Extract the [x, y] coordinate from the center of the cell holding the provided text.  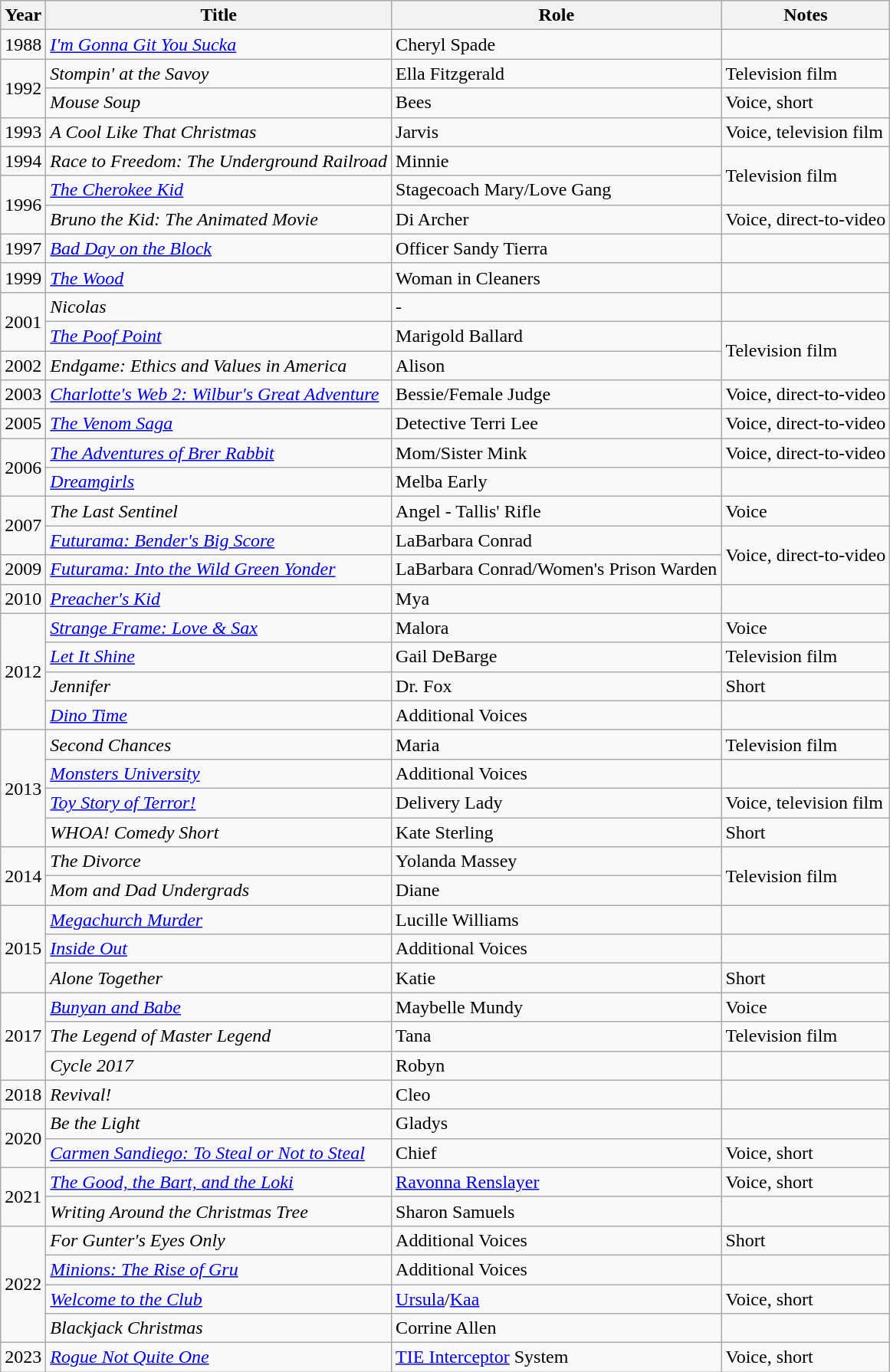
Futurama: Into the Wild Green Yonder [219, 569]
The Last Sentinel [219, 511]
Second Chances [219, 744]
Role [557, 15]
2020 [23, 1138]
Futurama: Bender's Big Score [219, 540]
Melba Early [557, 482]
Dr. Fox [557, 686]
For Gunter's Eyes Only [219, 1240]
Detective Terri Lee [557, 424]
LaBarbara Conrad [557, 540]
Ursula/Kaa [557, 1299]
2022 [23, 1284]
Jarvis [557, 132]
Charlotte's Web 2: Wilbur's Great Adventure [219, 395]
Gail DeBarge [557, 657]
2021 [23, 1196]
2023 [23, 1357]
Be the Light [219, 1124]
2009 [23, 569]
- [557, 307]
1994 [23, 161]
Tana [557, 1036]
Maria [557, 744]
Nicolas [219, 307]
LaBarbara Conrad/Women's Prison Warden [557, 569]
Year [23, 15]
Inside Out [219, 949]
2015 [23, 949]
2005 [23, 424]
Rogue Not Quite One [219, 1357]
Welcome to the Club [219, 1299]
Robyn [557, 1065]
Ravonna Renslayer [557, 1182]
Toy Story of Terror! [219, 803]
Cycle 2017 [219, 1065]
2013 [23, 788]
Minions: The Rise of Gru [219, 1269]
2007 [23, 526]
Megachurch Murder [219, 920]
Title [219, 15]
Dreamgirls [219, 482]
Revival! [219, 1095]
Jennifer [219, 686]
2003 [23, 395]
Corrine Allen [557, 1328]
Marigold Ballard [557, 336]
Bad Day on the Block [219, 248]
Dino Time [219, 715]
2002 [23, 366]
Ella Fitzgerald [557, 74]
1988 [23, 44]
Diane [557, 891]
Let It Shine [219, 657]
1992 [23, 88]
Race to Freedom: The Underground Railroad [219, 161]
Blackjack Christmas [219, 1328]
2012 [23, 671]
1997 [23, 248]
Chief [557, 1153]
1999 [23, 277]
Sharon Samuels [557, 1211]
Bees [557, 103]
The Venom Saga [219, 424]
The Adventures of Brer Rabbit [219, 453]
Delivery Lady [557, 803]
Stompin' at the Savoy [219, 74]
Alison [557, 366]
Yolanda Massey [557, 862]
Mouse Soup [219, 103]
Minnie [557, 161]
Stagecoach Mary/Love Gang [557, 190]
Lucille Williams [557, 920]
The Poof Point [219, 336]
Mom and Dad Undergrads [219, 891]
The Cherokee Kid [219, 190]
Mya [557, 599]
The Good, the Bart, and the Loki [219, 1182]
Malora [557, 628]
2017 [23, 1036]
Strange Frame: Love & Sax [219, 628]
Monsters University [219, 773]
Angel - Tallis' Rifle [557, 511]
The Wood [219, 277]
The Divorce [219, 862]
1993 [23, 132]
Preacher's Kid [219, 599]
A Cool Like That Christmas [219, 132]
Endgame: Ethics and Values in America [219, 366]
Maybelle Mundy [557, 1007]
Notes [806, 15]
WHOA! Comedy Short [219, 832]
TIE Interceptor System [557, 1357]
I'm Gonna Git You Sucka [219, 44]
2006 [23, 468]
Woman in Cleaners [557, 277]
The Legend of Master Legend [219, 1036]
Bunyan and Babe [219, 1007]
2014 [23, 876]
Cleo [557, 1095]
Officer Sandy Tierra [557, 248]
Cheryl Spade [557, 44]
Gladys [557, 1124]
Mom/Sister Mink [557, 453]
Kate Sterling [557, 832]
Di Archer [557, 219]
Bruno the Kid: The Animated Movie [219, 219]
2001 [23, 321]
Alone Together [219, 978]
Katie [557, 978]
1996 [23, 205]
Writing Around the Christmas Tree [219, 1211]
Carmen Sandiego: To Steal or Not to Steal [219, 1153]
Bessie/Female Judge [557, 395]
2010 [23, 599]
2018 [23, 1095]
